Determine the [X, Y] coordinate at the center of the cell enclosing the given text.  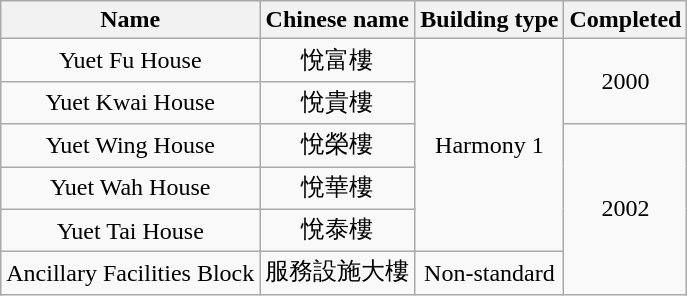
Chinese name [338, 20]
Harmony 1 [490, 146]
Yuet Wah House [130, 188]
悅貴樓 [338, 102]
Yuet Tai House [130, 230]
Building type [490, 20]
Yuet Fu House [130, 60]
2002 [626, 209]
悅華樓 [338, 188]
2000 [626, 82]
Non-standard [490, 274]
Ancillary Facilities Block [130, 274]
Yuet Wing House [130, 146]
Yuet Kwai House [130, 102]
Name [130, 20]
服務設施大樓 [338, 274]
悅泰樓 [338, 230]
Completed [626, 20]
悅富樓 [338, 60]
悅榮樓 [338, 146]
